For the text-containing cell, return its midpoint in (x, y) coordinate format. 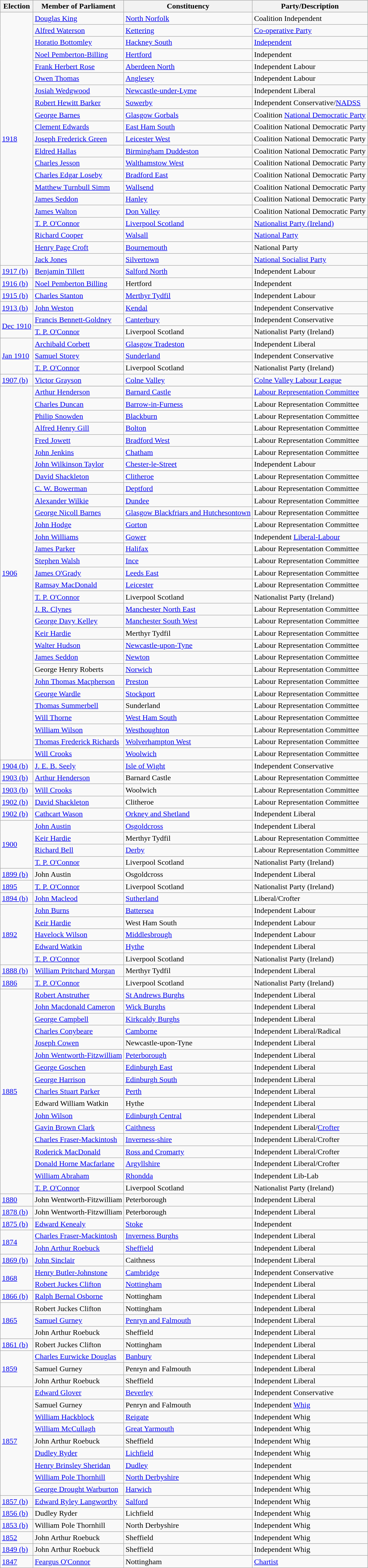
Great Yarmouth (188, 1429)
Joseph Frederick Green (78, 139)
Eldred Hallas (78, 151)
Henry Page Croft (78, 247)
1853 (b) (17, 1526)
Camborne (188, 1031)
1916 (b) (17, 284)
Blackburn (188, 416)
North Norfolk (188, 18)
George Henry Roberts (78, 669)
John Burns (78, 910)
John Jenkins (78, 452)
Edward Watkin (78, 947)
Benjamin Tillett (78, 271)
Havelock Wilson (78, 935)
1847 (17, 1562)
Edward Ryley Langworthy (78, 1501)
Bradford West (188, 440)
Salford (188, 1501)
Beverley (188, 1393)
1913 (b) (17, 308)
1886 (17, 983)
Fred Jowett (78, 440)
Samuel Storey (78, 356)
1875 (b) (17, 1224)
Charles Stanton (78, 296)
Anglesey (188, 79)
Charles Jesson (78, 163)
J. E. B. Seely (78, 766)
1869 (b) (17, 1260)
William Abraham (78, 1176)
1899 (b) (17, 874)
Battersea (188, 910)
C. W. Bowerman (78, 488)
Independent Liberal/Radical (310, 1031)
Canterbury (188, 320)
Will Thorne (78, 717)
William Hackblock (78, 1417)
Coalition Independent (310, 18)
Harwich (188, 1489)
Leicester (188, 585)
1859 (17, 1369)
George Barnes (78, 115)
Co-operative Party (310, 30)
Glasgow Gorbals (188, 115)
George Nicoll Barnes (78, 513)
1915 (b) (17, 296)
Kirkcaldy Burghs (188, 1019)
Edinburgh East (188, 1067)
George Davy Kelley (78, 621)
John Weston (78, 308)
John Wilson (78, 1115)
Robert Anstruther (78, 995)
George Harrison (78, 1079)
1874 (17, 1242)
Salford North (188, 271)
Alfred Waterson (78, 30)
Leicester West (188, 139)
Philip Snowden (78, 416)
Reigate (188, 1417)
East Ham South (188, 127)
Alfred Henry Gill (78, 428)
Inverness Burghs (188, 1236)
Walsall (188, 235)
Chartist (310, 1562)
Dundee (188, 500)
1868 (17, 1278)
John Macdonald Cameron (78, 1007)
Halifax (188, 549)
Richard Bell (78, 850)
Middlesbrough (188, 935)
Manchester North East (188, 609)
James Walton (78, 211)
Banbury (188, 1357)
Noel Pemberton-Billing (78, 54)
1852 (17, 1538)
Orkney and Shetland (188, 814)
John Williams (78, 537)
Newton (188, 657)
Bournemouth (188, 247)
Election (17, 6)
Deptford (188, 488)
Cambridge (188, 1272)
Walter Hudson (78, 645)
Noel Pemberton Billing (78, 284)
Roderick MacDonald (78, 1152)
Independent Conservative/NADSS (310, 103)
Bolton (188, 428)
Norwich (188, 669)
1856 (b) (17, 1514)
Barrow-in-Furness (188, 404)
Independent Liberal-Labour (310, 537)
George Drought Warburton (78, 1489)
Wallsend (188, 187)
James Parker (78, 549)
Perth (188, 1091)
Manchester South West (188, 621)
1906 (17, 573)
Member of Parliament (78, 6)
Ramsay MacDonald (78, 585)
Hackney South (188, 42)
Edward William Watkin (78, 1103)
1878 (b) (17, 1212)
Glasgow Tradeston (188, 344)
Chatham (188, 452)
Inverness-shire (188, 1140)
Richard Cooper (78, 235)
William Pritchard Morgan (78, 971)
Henry Butler-Johnstone (78, 1272)
Josiah Wedgwood (78, 91)
Hanley (188, 199)
Archibald Corbett (78, 344)
1918 (17, 139)
George Wardle (78, 693)
Preston (188, 681)
1880 (17, 1200)
1866 (b) (17, 1296)
1907 (b) (17, 380)
Charles Duncan (78, 404)
1900 (17, 844)
Glasgow Blackfriars and Hutchesontown (188, 513)
1894 (b) (17, 898)
Charles Eurwicke Douglas (78, 1357)
Liberal/Crofter (310, 898)
Party/Description (310, 6)
Clement Edwards (78, 127)
1865 (17, 1321)
1917 (b) (17, 271)
William McCullagh (78, 1429)
Dudley (188, 1465)
Kettering (188, 30)
Wolverhampton West (188, 742)
Jack Jones (78, 259)
Isle of Wight (188, 766)
Don Valley (188, 211)
Victor Grayson (78, 380)
James O'Grady (78, 573)
George Campbell (78, 1019)
1904 (b) (17, 766)
Aberdeen North (188, 67)
J. R. Clynes (78, 609)
Edinburgh South (188, 1079)
1857 (b) (17, 1501)
Dec 1910 (17, 326)
Gorton (188, 525)
William Wilson (78, 730)
St Andrews Burghs (188, 995)
Birmingham Duddeston (188, 151)
Stockport (188, 693)
Sutherland (188, 898)
Cathcart Wason (78, 814)
Sowerby (188, 103)
Frank Herbert Rose (78, 67)
Charles Conybeare (78, 1031)
1857 (17, 1441)
Westhoughton (188, 730)
Silvertown (188, 259)
Argyllshire (188, 1164)
John Wilkinson Taylor (78, 464)
1895 (17, 886)
Gavin Brown Clark (78, 1128)
Henry Brinsley Sheridan (78, 1465)
Alexander Wilkie (78, 500)
1885 (17, 1092)
Ince (188, 561)
Edward Glover (78, 1393)
Ross and Cromarty (188, 1152)
1861 (b) (17, 1345)
Feargus O'Connor (78, 1562)
Thomas Frederick Richards (78, 742)
John Hodge (78, 525)
Wick Burghs (188, 1007)
Chester-le-Street (188, 464)
Francis Bennett-Goldney (78, 320)
Robert Hewitt Barker (78, 103)
1892 (17, 934)
Newcastle-under-Lyme (188, 91)
Ralph Bernal Osborne (78, 1296)
John Sinclair (78, 1260)
Colne Valley Labour League (310, 380)
Charles Edgar Loseby (78, 175)
Charles Stuart Parker (78, 1091)
Derby (188, 850)
Owen Thomas (78, 79)
Gower (188, 537)
Stephen Walsh (78, 561)
Edinburgh Central (188, 1115)
National Socialist Party (310, 259)
Constituency (188, 6)
Bradford East (188, 175)
1888 (b) (17, 971)
Rhondda (188, 1176)
Joseph Cowen (78, 1043)
Jan 1910 (17, 356)
Stoke (188, 1224)
Independent Lib-Lab (310, 1176)
Walthamstow West (188, 163)
Thomas Summerbell (78, 705)
John Macleod (78, 898)
Kendal (188, 308)
1849 (b) (17, 1550)
John Thomas Macpherson (78, 681)
Donald Horne Macfarlane (78, 1164)
Leeds East (188, 573)
Horatio Bottomley (78, 42)
Colne Valley (188, 380)
George Goschen (78, 1067)
Douglas King (78, 18)
Edward Kenealy (78, 1224)
Matthew Turnbull Simm (78, 187)
